Provide the [x, y] coordinate of the cell's center where the given text is located.  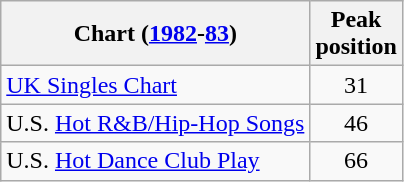
U.S. Hot Dance Club Play [156, 161]
UK Singles Chart [156, 85]
46 [356, 123]
Peakposition [356, 34]
Chart (1982-83) [156, 34]
U.S. Hot R&B/Hip-Hop Songs [156, 123]
66 [356, 161]
31 [356, 85]
